Capture the cell that displays the provided text and extract its [x, y] central coordinate. 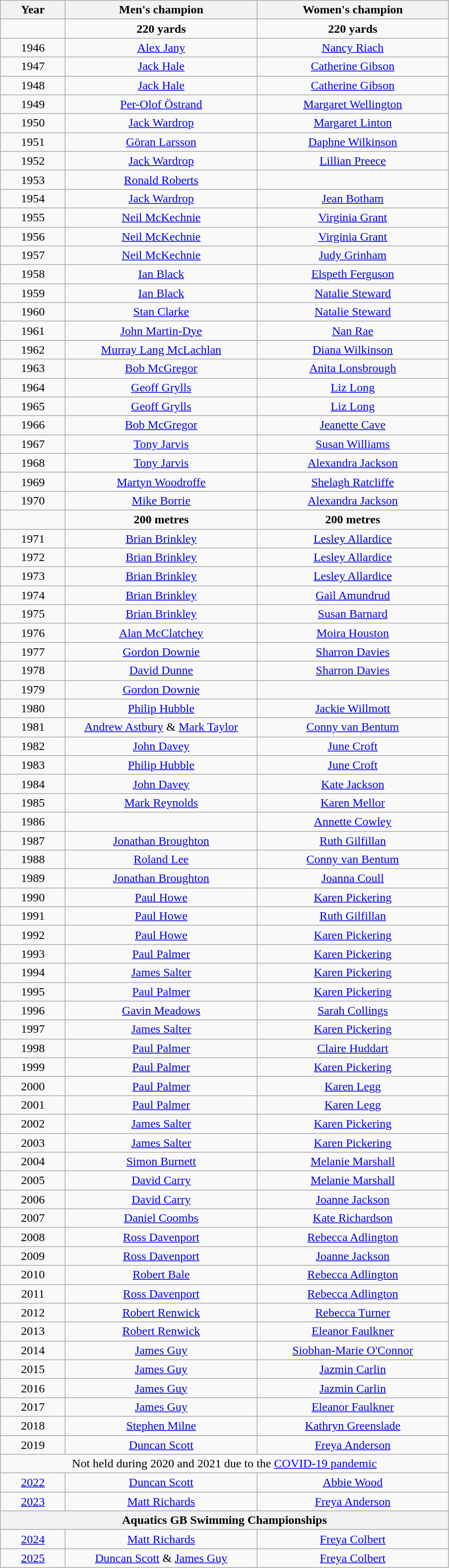
1959 [33, 293]
Sarah Collings [353, 1010]
Not held during 2020 and 2021 due to the COVID-19 pandemic [224, 1464]
1963 [33, 369]
1962 [33, 350]
2006 [33, 1199]
Annette Cowley [353, 821]
Mark Reynolds [161, 803]
2019 [33, 1445]
1978 [33, 671]
1996 [33, 1010]
Kate Jackson [353, 784]
2003 [33, 1142]
1964 [33, 387]
1967 [33, 444]
Daphne Wilkinson [353, 142]
1985 [33, 803]
2025 [33, 1558]
1966 [33, 425]
2007 [33, 1218]
Men's champion [161, 10]
1953 [33, 180]
1951 [33, 142]
1946 [33, 48]
1999 [33, 1067]
1961 [33, 331]
1960 [33, 312]
Kathryn Greenslade [353, 1426]
2013 [33, 1331]
Anita Lonsbrough [353, 369]
2023 [33, 1502]
Shelagh Ratcliffe [353, 482]
Robert Bale [161, 1275]
John Martin-Dye [161, 331]
1992 [33, 935]
Susan Barnard [353, 614]
Alex Jany [161, 48]
2011 [33, 1294]
Siobhan-Marie O'Connor [353, 1350]
1995 [33, 992]
1970 [33, 501]
1986 [33, 821]
2024 [33, 1539]
1987 [33, 841]
2000 [33, 1086]
Abbie Wood [353, 1483]
1956 [33, 237]
2015 [33, 1369]
1994 [33, 973]
1958 [33, 274]
1979 [33, 690]
1974 [33, 595]
1955 [33, 217]
Jeanette Cave [353, 425]
Kate Richardson [353, 1218]
Joanna Coull [353, 878]
1947 [33, 66]
1976 [33, 633]
2012 [33, 1313]
2008 [33, 1237]
Margaret Wellington [353, 104]
Women's champion [353, 10]
Year [33, 10]
1969 [33, 482]
1977 [33, 652]
Stephen Milne [161, 1426]
Nancy Riach [353, 48]
2005 [33, 1181]
1983 [33, 765]
2002 [33, 1124]
1972 [33, 558]
2004 [33, 1162]
Stan Clarke [161, 312]
1982 [33, 746]
1991 [33, 916]
Elspeth Ferguson [353, 274]
Margaret Linton [353, 123]
Duncan Scott & James Guy [161, 1558]
Aquatics GB Swimming Championships [224, 1520]
Moira Houston [353, 633]
1948 [33, 85]
1981 [33, 727]
1988 [33, 860]
1965 [33, 406]
1993 [33, 954]
1949 [33, 104]
Mike Borrie [161, 501]
2017 [33, 1407]
Martyn Woodroffe [161, 482]
Per-Olof Östrand [161, 104]
1984 [33, 784]
Jean Botham [353, 198]
Daniel Coombs [161, 1218]
2001 [33, 1105]
Göran Larsson [161, 142]
Simon Burnett [161, 1162]
Claire Huddart [353, 1048]
Susan Williams [353, 444]
1975 [33, 614]
Nan Rae [353, 331]
1980 [33, 708]
Diana Wilkinson [353, 350]
Judy Grinham [353, 255]
Jackie Willmott [353, 708]
1989 [33, 878]
1997 [33, 1029]
Ronald Roberts [161, 180]
Gavin Meadows [161, 1010]
1998 [33, 1048]
Murray Lang McLachlan [161, 350]
Lillian Preece [353, 161]
2018 [33, 1426]
Andrew Astbury & Mark Taylor [161, 727]
Karen Mellor [353, 803]
2014 [33, 1350]
Alan McClatchey [161, 633]
Roland Lee [161, 860]
2009 [33, 1256]
1954 [33, 198]
Gail Amundrud [353, 595]
1968 [33, 463]
1957 [33, 255]
2016 [33, 1388]
2022 [33, 1483]
1990 [33, 897]
1950 [33, 123]
David Dunne [161, 671]
1973 [33, 576]
1971 [33, 538]
Rebecca Turner [353, 1313]
1952 [33, 161]
2010 [33, 1275]
